Identify which cell holds the provided text, then report its [x, y] central coordinate. 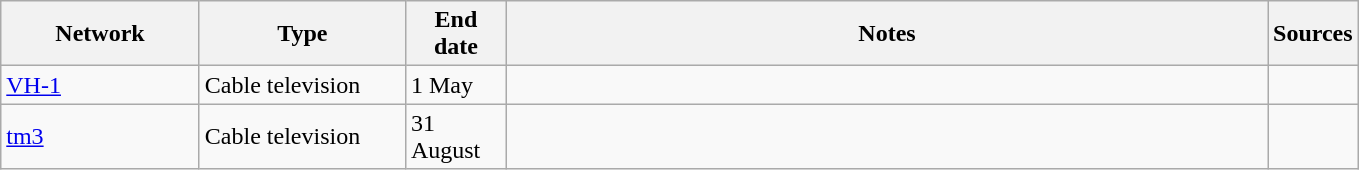
Network [100, 34]
End date [456, 34]
tm3 [100, 136]
31 August [456, 136]
Sources [1314, 34]
Type [302, 34]
1 May [456, 85]
VH-1 [100, 85]
Notes [886, 34]
